Locate the cell with the specified text and output its [X, Y] center coordinate. 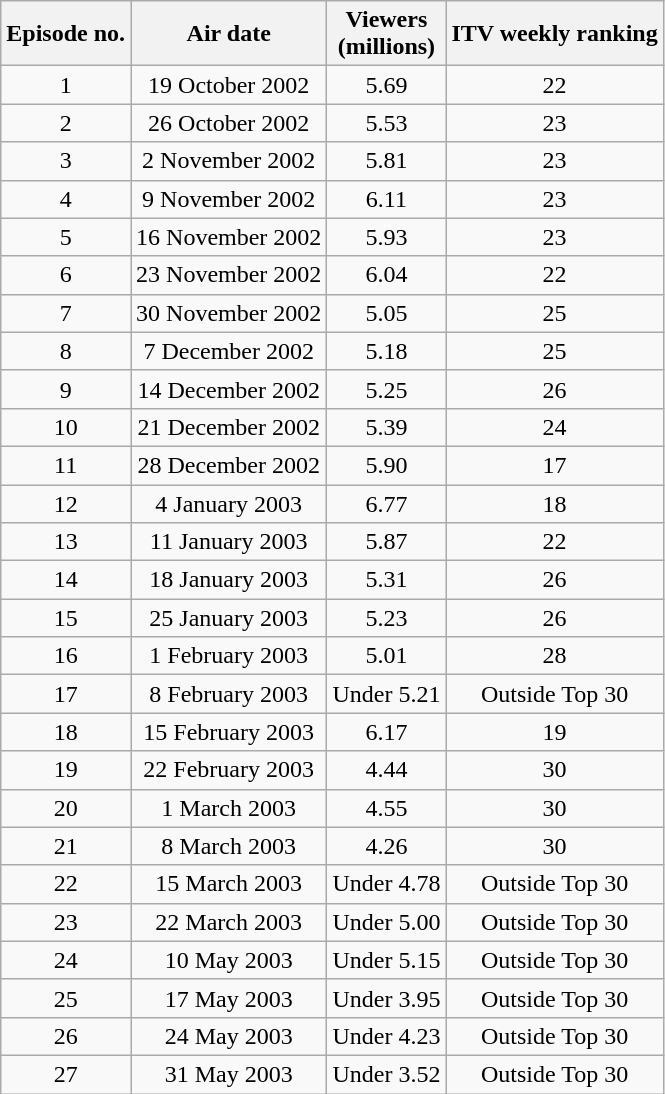
4 January 2003 [229, 503]
Under 3.95 [386, 998]
Under 3.52 [386, 1074]
8 March 2003 [229, 846]
13 [66, 542]
15 February 2003 [229, 732]
5.25 [386, 389]
6.11 [386, 199]
Under 4.78 [386, 884]
5.01 [386, 656]
28 [554, 656]
4.44 [386, 770]
10 [66, 427]
5.90 [386, 465]
25 January 2003 [229, 618]
3 [66, 161]
2 [66, 123]
14 [66, 580]
20 [66, 808]
6.04 [386, 275]
5.81 [386, 161]
28 December 2002 [229, 465]
6 [66, 275]
15 March 2003 [229, 884]
23 November 2002 [229, 275]
5.87 [386, 542]
5.18 [386, 351]
4 [66, 199]
9 [66, 389]
5.39 [386, 427]
Under 4.23 [386, 1036]
5.53 [386, 123]
ITV weekly ranking [554, 34]
8 [66, 351]
22 February 2003 [229, 770]
1 March 2003 [229, 808]
5 [66, 237]
22 March 2003 [229, 922]
5.69 [386, 85]
21 [66, 846]
1 February 2003 [229, 656]
Viewers(millions) [386, 34]
14 December 2002 [229, 389]
15 [66, 618]
6.17 [386, 732]
Episode no. [66, 34]
27 [66, 1074]
5.05 [386, 313]
17 May 2003 [229, 998]
5.23 [386, 618]
4.55 [386, 808]
30 November 2002 [229, 313]
26 October 2002 [229, 123]
7 [66, 313]
18 January 2003 [229, 580]
9 November 2002 [229, 199]
11 January 2003 [229, 542]
24 May 2003 [229, 1036]
6.77 [386, 503]
5.31 [386, 580]
Under 5.21 [386, 694]
8 February 2003 [229, 694]
11 [66, 465]
Under 5.00 [386, 922]
1 [66, 85]
16 November 2002 [229, 237]
Under 5.15 [386, 960]
4.26 [386, 846]
7 December 2002 [229, 351]
5.93 [386, 237]
31 May 2003 [229, 1074]
16 [66, 656]
Air date [229, 34]
21 December 2002 [229, 427]
12 [66, 503]
10 May 2003 [229, 960]
2 November 2002 [229, 161]
19 October 2002 [229, 85]
